Pinpoint the cell where the given text exists, returning its (x, y) midpoint coordinate. 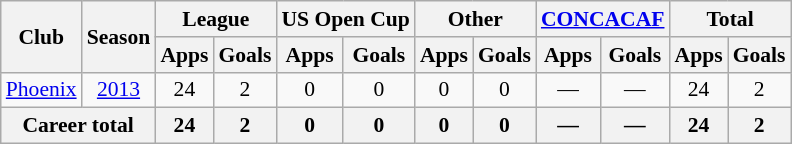
League (216, 19)
Other (476, 19)
US Open Cup (345, 19)
Career total (78, 126)
2013 (119, 90)
CONCACAF (603, 19)
Total (730, 19)
Season (119, 36)
Club (42, 36)
Phoenix (42, 90)
